Return (X, Y) of the center of cell containing provided text 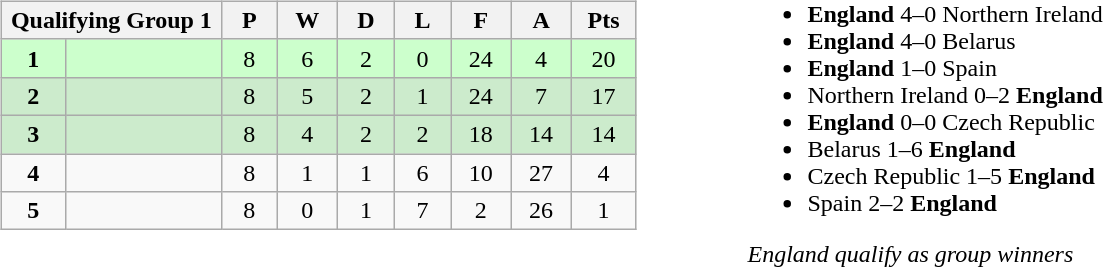
10 (481, 173)
26 (541, 211)
3 (33, 134)
W (307, 20)
D (366, 20)
L (422, 20)
17 (603, 96)
18 (481, 134)
20 (603, 58)
Qualifying Group 1 (111, 20)
F (481, 20)
A (541, 20)
Pts (603, 20)
27 (541, 173)
P (250, 20)
